Pinpoint the cell where the given text exists, returning its (x, y) midpoint coordinate. 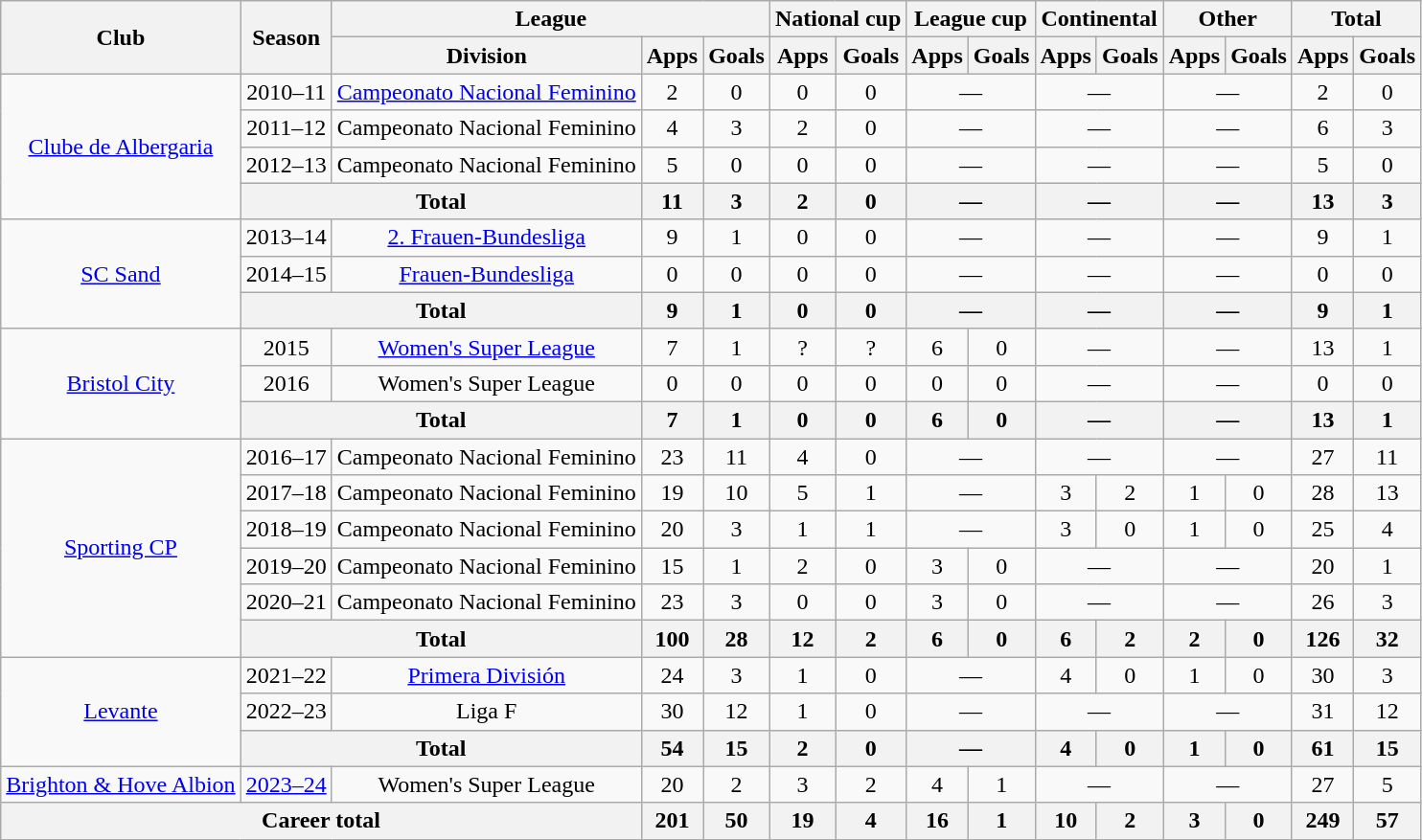
2018–19 (286, 530)
Levante (121, 712)
2013–14 (286, 238)
2016–17 (286, 457)
2017–18 (286, 493)
2015 (286, 347)
25 (1322, 530)
Division (487, 56)
32 (1388, 639)
2023–24 (286, 784)
2016 (286, 383)
26 (1322, 602)
National cup (837, 19)
Other (1227, 19)
50 (737, 821)
201 (672, 821)
2021–22 (286, 675)
2022–23 (286, 712)
126 (1322, 639)
57 (1388, 821)
League cup (971, 19)
2. Frauen-Bundesliga (487, 238)
2020–21 (286, 602)
100 (672, 639)
61 (1322, 748)
Bristol City (121, 383)
Continental (1099, 19)
Season (286, 37)
2012–13 (286, 165)
Clube de Albergaria (121, 147)
31 (1322, 712)
2010–11 (286, 92)
2014–15 (286, 274)
Sporting CP (121, 548)
2019–20 (286, 566)
Career total (321, 821)
Brighton & Hove Albion (121, 784)
Primera División (487, 675)
249 (1322, 821)
16 (937, 821)
Club (121, 37)
Frauen-Bundesliga (487, 274)
League (550, 19)
2011–12 (286, 128)
54 (672, 748)
SC Sand (121, 274)
Liga F (487, 712)
24 (672, 675)
